Detect which cell encompasses the target text, then output its [x, y] center coordinate. 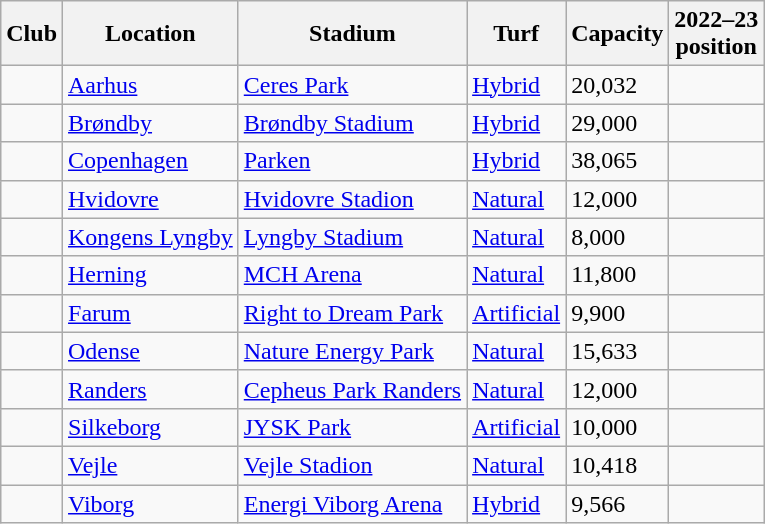
Viborg [151, 503]
Parken [352, 161]
Hvidovre [151, 199]
Ceres Park [352, 85]
Nature Energy Park [352, 351]
29,000 [618, 123]
9,900 [618, 313]
Turf [516, 34]
Herning [151, 275]
Odense [151, 351]
Brøndby Stadium [352, 123]
Kongens Lyngby [151, 237]
10,418 [618, 465]
Farum [151, 313]
Capacity [618, 34]
20,032 [618, 85]
Vejle Stadion [352, 465]
Vejle [151, 465]
15,633 [618, 351]
11,800 [618, 275]
Randers [151, 389]
Energi Viborg Arena [352, 503]
Club [32, 34]
38,065 [618, 161]
MCH Arena [352, 275]
8,000 [618, 237]
JYSK Park [352, 427]
Silkeborg [151, 427]
Right to Dream Park [352, 313]
Aarhus [151, 85]
Location [151, 34]
Copenhagen [151, 161]
Stadium [352, 34]
9,566 [618, 503]
Cepheus Park Randers [352, 389]
10,000 [618, 427]
Hvidovre Stadion [352, 199]
2022–23position [716, 34]
Lyngby Stadium [352, 237]
Brøndby [151, 123]
